For the text-containing cell, return its midpoint in (x, y) coordinate format. 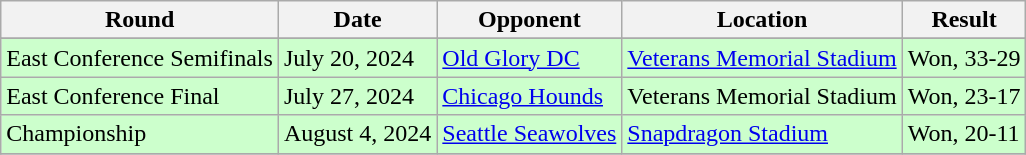
Result (964, 20)
Seattle Seawolves (530, 134)
Won, 20-11 (964, 134)
Old Glory DC (530, 58)
July 27, 2024 (357, 96)
Won, 23-17 (964, 96)
Opponent (530, 20)
Chicago Hounds (530, 96)
Date (357, 20)
Championship (140, 134)
August 4, 2024 (357, 134)
Location (762, 20)
East Conference Semifinals (140, 58)
East Conference Final (140, 96)
Round (140, 20)
July 20, 2024 (357, 58)
Won, 33-29 (964, 58)
Snapdragon Stadium (762, 134)
